Identify which cell holds the provided text, then report its [x, y] central coordinate. 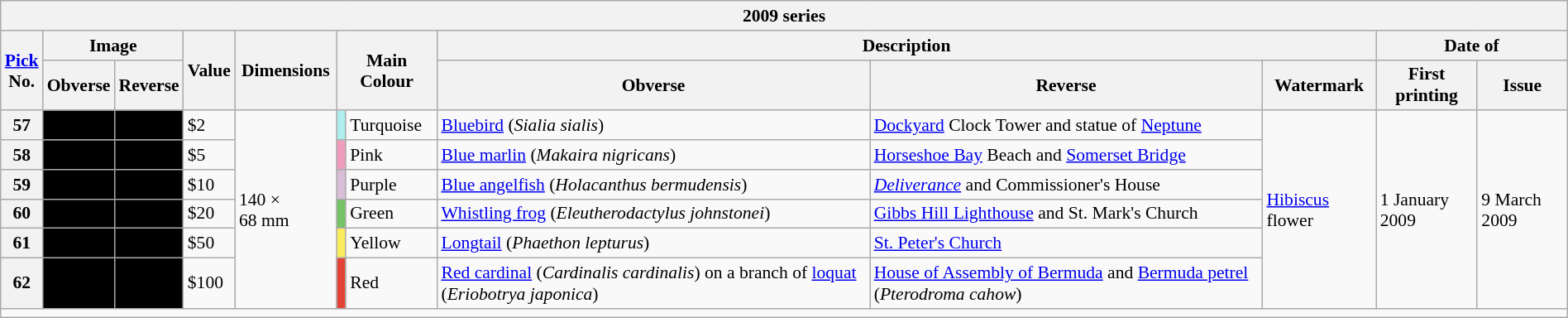
61 [22, 243]
Dimensions [286, 70]
9 March 2009 [1522, 209]
Issue [1522, 84]
Purple [391, 184]
Pink [391, 155]
Yellow [391, 243]
60 [22, 214]
Red cardinal (Cardinalis cardinalis) on a branch of loquat (Eriobotrya japonica) [653, 283]
St. Peter's Church [1067, 243]
$50 [209, 243]
Main Colour [387, 70]
Watermark [1318, 84]
Date of [1472, 45]
Turquoise [391, 125]
PickNo. [22, 70]
Image [113, 45]
57 [22, 125]
Blue angelfish (Holacanthus bermudensis) [653, 184]
Description [906, 45]
Gibbs Hill Lighthouse and St. Mark's Church [1067, 214]
$20 [209, 214]
Deliverance and Commissioner's House [1067, 184]
Green [391, 214]
Longtail (Phaethon lepturus) [653, 243]
$5 [209, 155]
House of Assembly of Bermuda and Bermuda petrel (Pterodroma cahow) [1067, 283]
2009 series [784, 16]
Whistling frog (Eleutherodactylus johnstonei) [653, 214]
Blue marlin (Makaira nigricans) [653, 155]
59 [22, 184]
Horseshoe Bay Beach and Somerset Bridge [1067, 155]
62 [22, 283]
Value [209, 70]
First printing [1427, 84]
Bluebird (Sialia sialis) [653, 125]
$10 [209, 184]
Dockyard Clock Tower and statue of Neptune [1067, 125]
Red [391, 283]
140 × 68 mm [286, 209]
$2 [209, 125]
58 [22, 155]
1 January 2009 [1427, 209]
Hibiscus flower [1318, 209]
$100 [209, 283]
